Scan for the cell matching the given text and deliver its (x, y) coordinate at center. 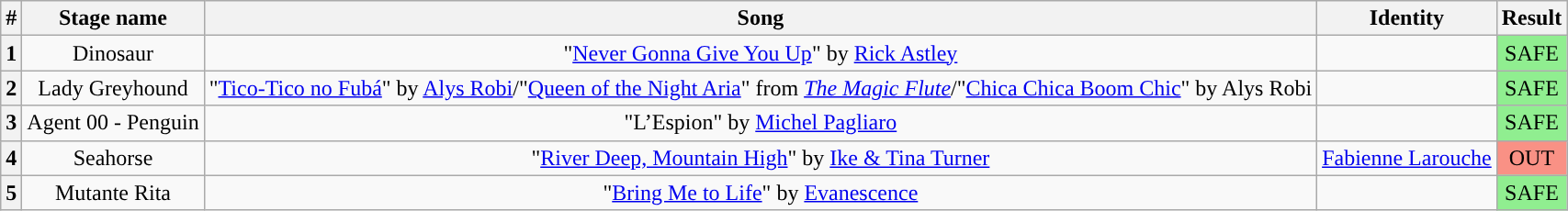
Seahorse (113, 158)
Result (1531, 18)
4 (11, 158)
5 (11, 193)
1 (11, 53)
3 (11, 123)
Song (761, 18)
Stage name (113, 18)
OUT (1531, 158)
Identity (1407, 18)
Dinosaur (113, 53)
Mutante Rita (113, 193)
"Tico-Tico no Fubá" by Alys Robi/"Queen of the Night Aria" from The Magic Flute/"Chica Chica Boom Chic" by Alys Robi (761, 88)
# (11, 18)
Agent 00 - Penguin (113, 123)
Lady Greyhound (113, 88)
Fabienne Larouche (1407, 158)
"L’Espion" by Michel Pagliaro (761, 123)
"River Deep, Mountain High" by Ike & Tina Turner (761, 158)
2 (11, 88)
"Bring Me to Life" by Evanescence (761, 193)
"Never Gonna Give You Up" by Rick Astley (761, 53)
